Return the [x, y] coordinate for the center point of the cell that contains the specified text.  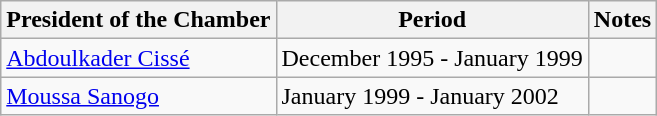
December 1995 - January 1999 [432, 58]
Moussa Sanogo [138, 96]
President of the Chamber [138, 20]
Abdoulkader Cissé [138, 58]
Notes [622, 20]
January 1999 - January 2002 [432, 96]
Period [432, 20]
